Find where the given text appears and provide that cell's center as (x, y) coordinate. 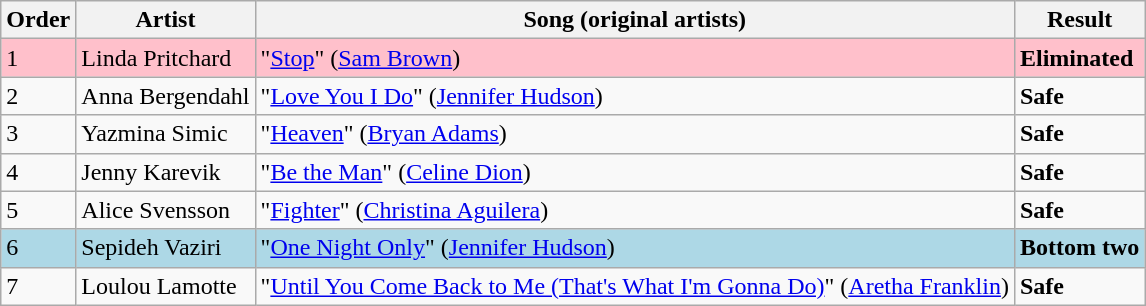
"Stop" (Sam Brown) (634, 58)
Linda Pritchard (166, 58)
2 (38, 96)
"One Night Only" (Jennifer Hudson) (634, 248)
"Be the Man" (Celine Dion) (634, 172)
Yazmina Simic (166, 134)
Alice Svensson (166, 210)
Order (38, 20)
Song (original artists) (634, 20)
"Heaven" (Bryan Adams) (634, 134)
Eliminated (1079, 58)
"Fighter" (Christina Aguilera) (634, 210)
1 (38, 58)
7 (38, 286)
6 (38, 248)
Bottom two (1079, 248)
Loulou Lamotte (166, 286)
Sepideh Vaziri (166, 248)
3 (38, 134)
5 (38, 210)
"Until You Come Back to Me (That's What I'm Gonna Do)" (Aretha Franklin) (634, 286)
"Love You I Do" (Jennifer Hudson) (634, 96)
Anna Bergendahl (166, 96)
4 (38, 172)
Artist (166, 20)
Result (1079, 20)
Jenny Karevik (166, 172)
